Output the (X, Y) coordinate of the center of the cell containing the given text.  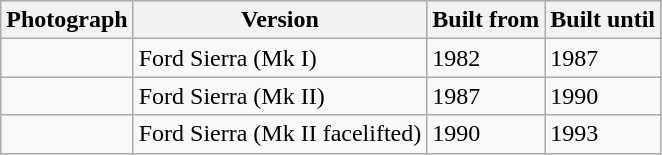
Version (280, 20)
Built from (486, 20)
1982 (486, 58)
Photograph (67, 20)
Ford Sierra (Mk II facelifted) (280, 134)
Ford Sierra (Mk I) (280, 58)
Built until (603, 20)
1993 (603, 134)
Ford Sierra (Mk II) (280, 96)
